Return the [x, y] coordinate for the center point of the cell that contains the specified text.  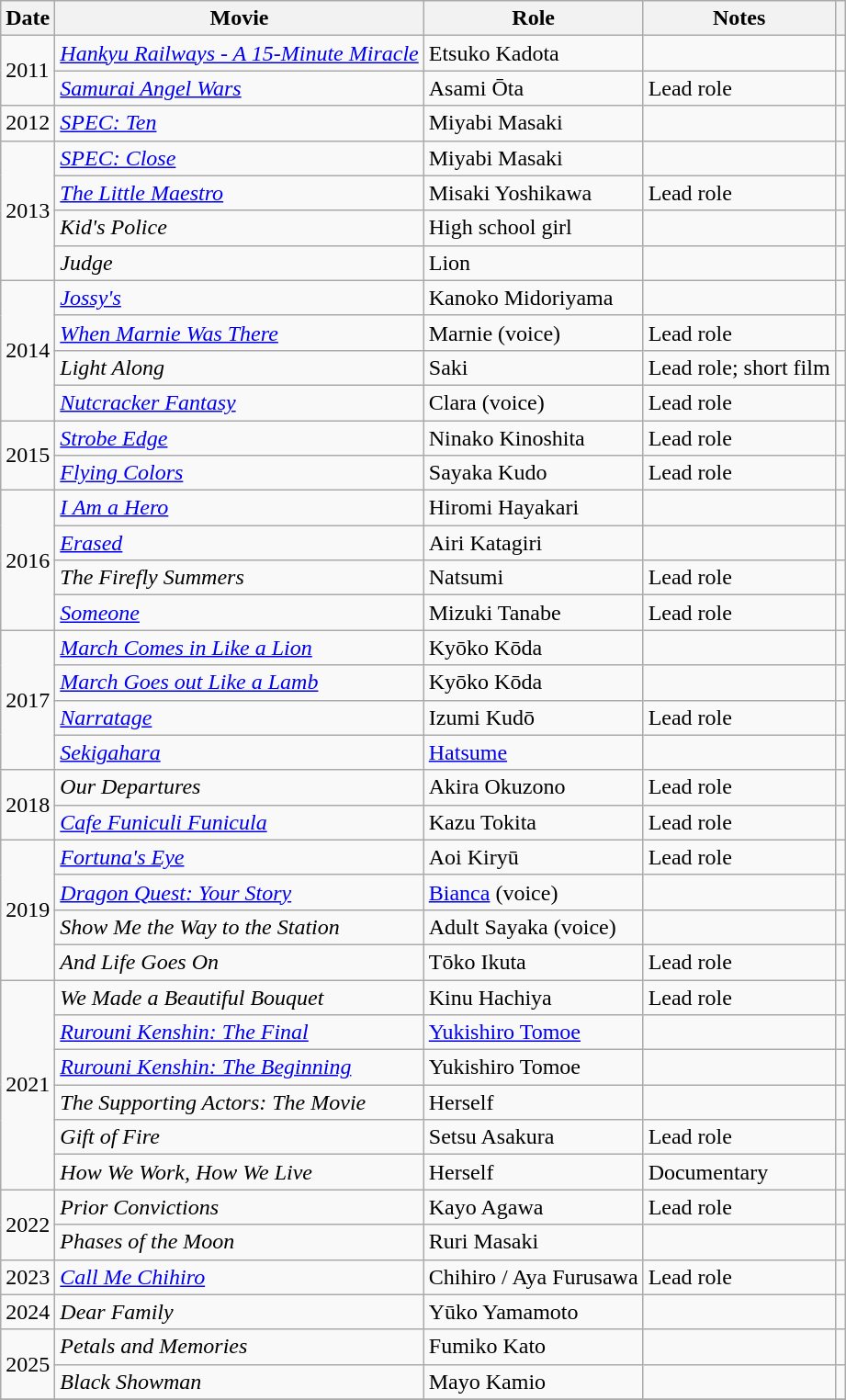
Saki [533, 367]
SPEC: Close [239, 158]
Someone [239, 613]
Fortuna's Eye [239, 857]
Call Me Chihiro [239, 1277]
How We Work, How We Live [239, 1172]
2017 [28, 700]
Setsu Asakura [533, 1137]
Lead role; short film [739, 367]
Lion [533, 263]
Date [28, 18]
Kinu Hachiya [533, 997]
Flying Colors [239, 473]
High school girl [533, 228]
Misaki Yoshikawa [533, 193]
Samurai Angel Wars [239, 88]
Hatsume [533, 752]
Dear Family [239, 1312]
2015 [28, 456]
Kayo Agawa [533, 1207]
Narratage [239, 717]
Natsumi [533, 578]
Phases of the Moon [239, 1242]
Adult Sayaka (voice) [533, 927]
The Supporting Actors: The Movie [239, 1102]
Role [533, 18]
Asami Ōta [533, 88]
Clara (voice) [533, 402]
2025 [28, 1364]
Gift of Fire [239, 1137]
Documentary [739, 1172]
2014 [28, 350]
And Life Goes On [239, 962]
Akira Okuzono [533, 787]
2013 [28, 210]
Izumi Kudō [533, 717]
Black Showman [239, 1382]
Marnie (voice) [533, 333]
Bianca (voice) [533, 892]
2011 [28, 71]
Ruri Masaki [533, 1242]
The Little Maestro [239, 193]
Kazu Tokita [533, 822]
I Am a Hero [239, 508]
2024 [28, 1312]
Show Me the Way to the Station [239, 927]
Light Along [239, 367]
2016 [28, 560]
Hiromi Hayakari [533, 508]
Jossy's [239, 298]
2019 [28, 909]
Aoi Kiryū [533, 857]
Tōko Ikuta [533, 962]
Our Departures [239, 787]
Mayo Kamio [533, 1382]
Sayaka Kudo [533, 473]
Etsuko Kadota [533, 53]
Dragon Quest: Your Story [239, 892]
Kid's Police [239, 228]
Mizuki Tanabe [533, 613]
Kanoko Midoriyama [533, 298]
2018 [28, 805]
Rurouni Kenshin: The Final [239, 1033]
Judge [239, 263]
March Goes out Like a Lamb [239, 683]
Fumiko Kato [533, 1347]
Erased [239, 543]
Yūko Yamamoto [533, 1312]
SPEC: Ten [239, 123]
Cafe Funiculi Funicula [239, 822]
Prior Convictions [239, 1207]
March Comes in Like a Lion [239, 648]
The Firefly Summers [239, 578]
We Made a Beautiful Bouquet [239, 997]
Chihiro / Aya Furusawa [533, 1277]
2021 [28, 1084]
When Marnie Was There [239, 333]
Ninako Kinoshita [533, 438]
Strobe Edge [239, 438]
2023 [28, 1277]
Nutcracker Fantasy [239, 402]
Airi Katagiri [533, 543]
2012 [28, 123]
Notes [739, 18]
Petals and Memories [239, 1347]
2022 [28, 1225]
Rurouni Kenshin: The Beginning [239, 1067]
Movie [239, 18]
Sekigahara [239, 752]
Hankyu Railways - A 15-Minute Miracle [239, 53]
